Search for the cell housing the specified text and yield its [x, y] center coordinate. 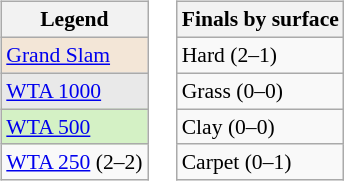
Grand Slam [74, 55]
WTA 250 (2–2) [74, 162]
Legend [74, 20]
Clay (0–0) [260, 127]
Finals by surface [260, 20]
Carpet (0–1) [260, 162]
Grass (0–0) [260, 91]
WTA 500 [74, 127]
WTA 1000 [74, 91]
Hard (2–1) [260, 55]
